Scan for the cell matching the given text and deliver its [X, Y] coordinate at center. 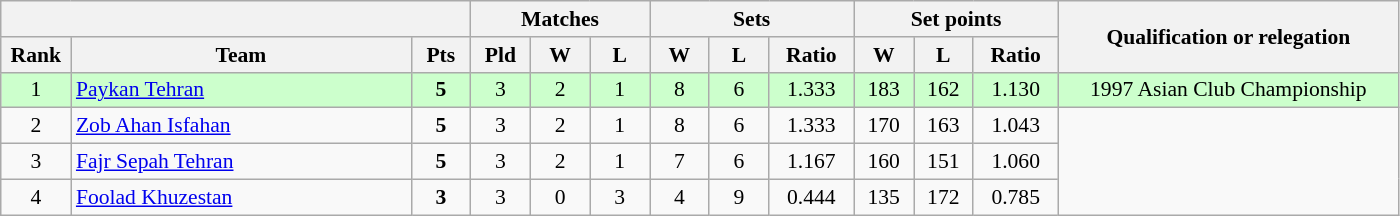
Foolad Khuzestan [241, 197]
7 [680, 162]
160 [884, 162]
Rank [36, 55]
135 [884, 197]
0.785 [1016, 197]
162 [944, 90]
Pts [441, 55]
Qualification or relegation [1228, 36]
Sets [752, 19]
Matches [560, 19]
Zob Ahan Isfahan [241, 126]
1.130 [1016, 90]
9 [739, 197]
172 [944, 197]
151 [944, 162]
0.444 [812, 197]
1.060 [1016, 162]
183 [884, 90]
1.167 [812, 162]
Pld [501, 55]
0 [560, 197]
Paykan Tehran [241, 90]
Fajr Sepah Tehran [241, 162]
Team [241, 55]
163 [944, 126]
1997 Asian Club Championship [1228, 90]
Set points [956, 19]
1.043 [1016, 126]
170 [884, 126]
